From the cell containing the given text, extract its center point as (X, Y) coordinate. 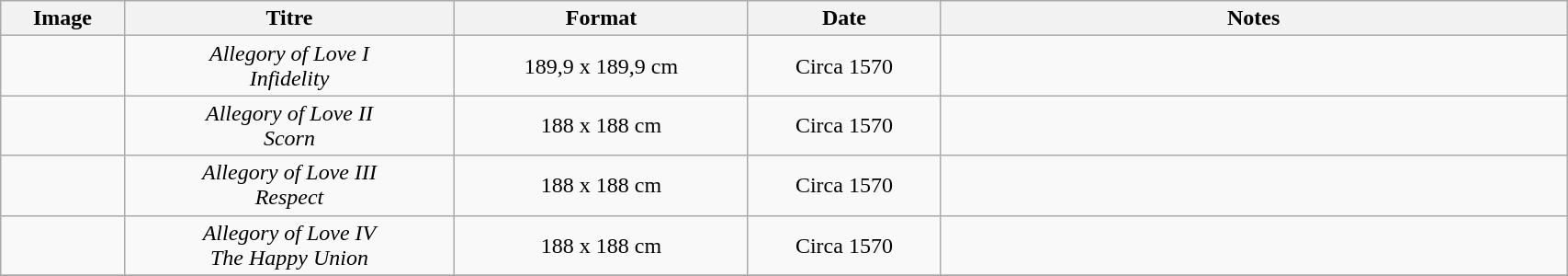
Titre (289, 18)
Notes (1254, 18)
189,9 x 189,9 cm (601, 66)
Format (601, 18)
Image (62, 18)
Allegory of Love IVThe Happy Union (289, 245)
Date (844, 18)
Allegory of Love IIScorn (289, 125)
Allegory of Love IIIRespect (289, 186)
Allegory of Love IInfidelity (289, 66)
